Search for the cell housing the specified text and yield its [x, y] center coordinate. 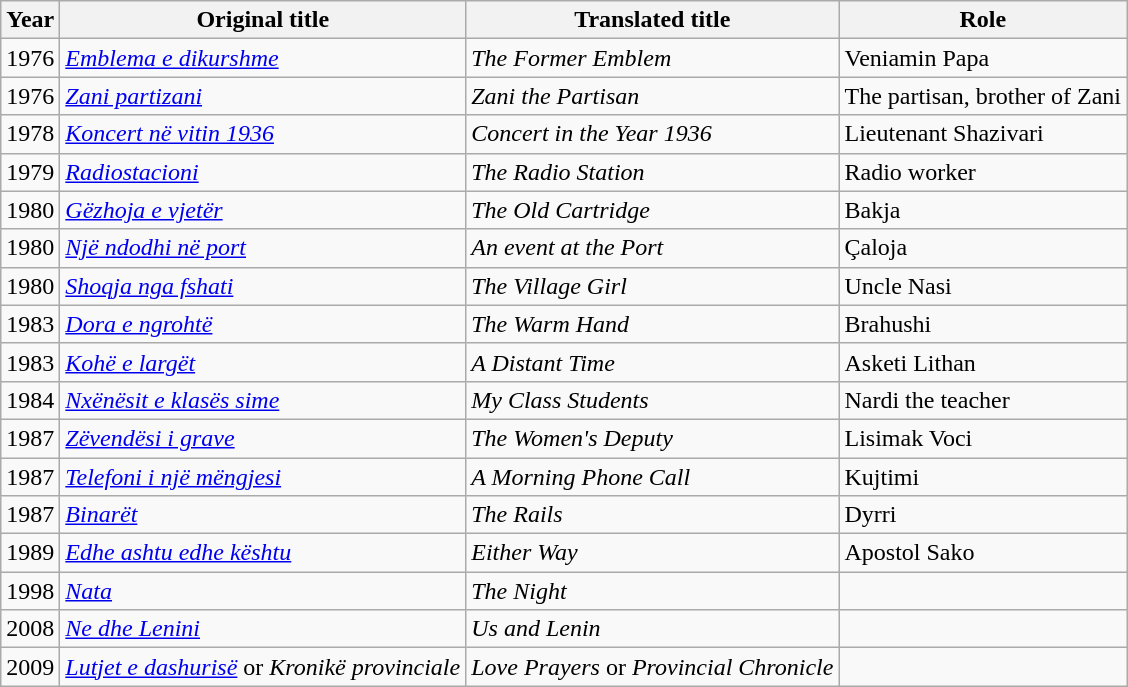
The Women's Deputy [652, 438]
My Class Students [652, 400]
Lutjet e dashurisë or Kronikë provinciale [263, 667]
Bakja [983, 210]
Nata [263, 591]
Një ndodhi në port [263, 248]
Brahushi [983, 324]
2009 [30, 667]
The Night [652, 591]
Zani partizani [263, 96]
Radiostacioni [263, 172]
Concert in the Year 1936 [652, 134]
Ne dhe Lenini [263, 629]
A Morning Phone Call [652, 477]
1998 [30, 591]
Year [30, 20]
Apostol Sako [983, 553]
Role [983, 20]
The Radio Station [652, 172]
Translated title [652, 20]
Emblema e dikurshme [263, 58]
Binarët [263, 515]
Kujtimi [983, 477]
Zëvendësi i grave [263, 438]
Kohë e largët [263, 362]
Uncle Nasi [983, 286]
Çaloja [983, 248]
Veniamin Papa [983, 58]
Edhe ashtu edhe kështu [263, 553]
2008 [30, 629]
The Village Girl [652, 286]
The Old Cartridge [652, 210]
The partisan, brother of Zani [983, 96]
Dyrri [983, 515]
1979 [30, 172]
Asketi Lithan [983, 362]
The Rails [652, 515]
Lisimak Voci [983, 438]
Shoqja nga fshati [263, 286]
Nxënësit e klasës sime [263, 400]
1978 [30, 134]
1984 [30, 400]
Original title [263, 20]
Radio worker [983, 172]
The Warm Hand [652, 324]
1989 [30, 553]
Us and Lenin [652, 629]
Gëzhoja e vjetër [263, 210]
Telefoni i një mëngjesi [263, 477]
Love Prayers or Provincial Chronicle [652, 667]
Either Way [652, 553]
Lieutenant Shazivari [983, 134]
Nardi the teacher [983, 400]
Dora e ngrohtë [263, 324]
Koncert në vitin 1936 [263, 134]
The Former Emblem [652, 58]
Zani the Partisan [652, 96]
An event at the Port [652, 248]
A Distant Time [652, 362]
